Identify which cell holds the provided text, then report its [X, Y] central coordinate. 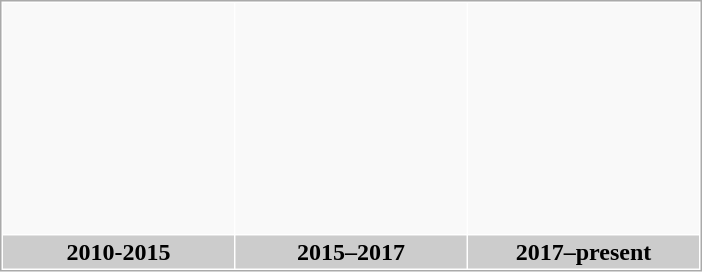
2010-2015 [118, 252]
2015–2017 [352, 252]
2017–present [584, 252]
